Capture the cell that displays the provided text and extract its (X, Y) central coordinate. 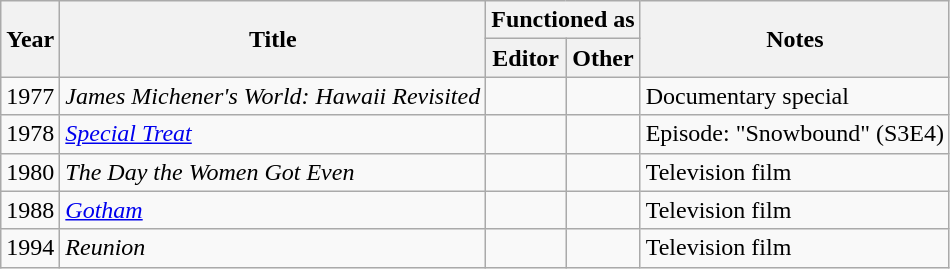
James Michener's World: Hawaii Revisited (273, 96)
1978 (30, 134)
1980 (30, 172)
Episode: "Snowbound" (S3E4) (794, 134)
1988 (30, 210)
Year (30, 39)
1977 (30, 96)
Other (603, 58)
Reunion (273, 248)
1994 (30, 248)
Documentary special (794, 96)
Functioned as (563, 20)
Title (273, 39)
The Day the Women Got Even (273, 172)
Notes (794, 39)
Gotham (273, 210)
Special Treat (273, 134)
Editor (526, 58)
